Output the (X, Y) coordinate of the center of the cell containing the given text.  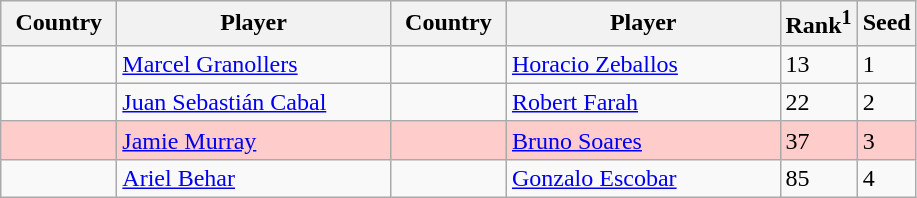
2 (886, 102)
1 (886, 64)
Robert Farah (643, 102)
4 (886, 178)
Seed (886, 24)
Rank1 (818, 24)
37 (818, 140)
Bruno Soares (643, 140)
Marcel Granollers (254, 64)
85 (818, 178)
Horacio Zeballos (643, 64)
Ariel Behar (254, 178)
Gonzalo Escobar (643, 178)
Jamie Murray (254, 140)
22 (818, 102)
Juan Sebastián Cabal (254, 102)
3 (886, 140)
13 (818, 64)
